Pinpoint the cell where the given text exists, returning its [X, Y] midpoint coordinate. 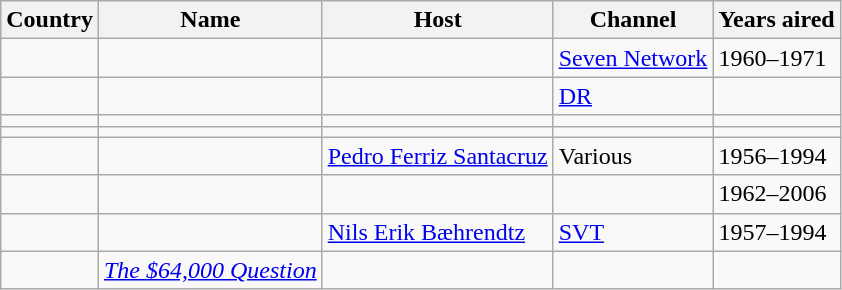
Seven Network [633, 58]
The $64,000 Question [210, 270]
Country [50, 20]
1957–1994 [776, 232]
Name [210, 20]
Pedro Ferriz Santacruz [438, 156]
SVT [633, 232]
Host [438, 20]
1956–1994 [776, 156]
Nils Erik Bæhrendtz [438, 232]
1962–2006 [776, 194]
1960–1971 [776, 58]
Channel [633, 20]
Various [633, 156]
Years aired [776, 20]
DR [633, 96]
